Return (X, Y) of the center of cell containing provided text 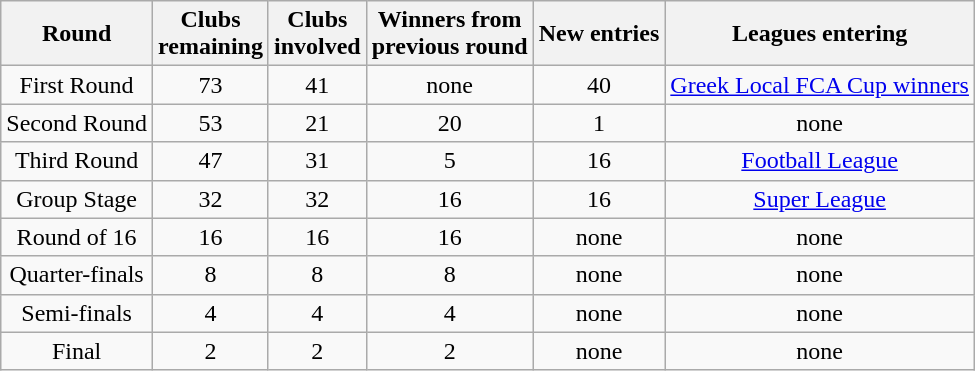
Semi-finals (77, 313)
73 (210, 85)
Second Round (77, 123)
20 (450, 123)
Group Stage (77, 199)
Clubsremaining (210, 34)
Round (77, 34)
Clubsinvolved (317, 34)
Winners from previous round (450, 34)
53 (210, 123)
Third Round (77, 161)
1 (599, 123)
Football League (820, 161)
31 (317, 161)
Final (77, 351)
New entries (599, 34)
41 (317, 85)
5 (450, 161)
Greek Local FCA Cup winners (820, 85)
40 (599, 85)
Round of 16 (77, 237)
Quarter-finals (77, 275)
47 (210, 161)
First Round (77, 85)
Leagues entering (820, 34)
21 (317, 123)
Super League (820, 199)
